Pinpoint the cell where the given text exists, returning its [x, y] midpoint coordinate. 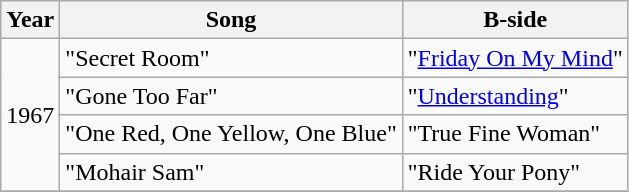
"One Red, One Yellow, One Blue" [231, 134]
"Secret Room" [231, 58]
"Understanding" [515, 96]
1967 [30, 115]
"Ride Your Pony" [515, 172]
B-side [515, 20]
Year [30, 20]
"Mohair Sam" [231, 172]
"True Fine Woman" [515, 134]
"Gone Too Far" [231, 96]
"Friday On My Mind" [515, 58]
Song [231, 20]
